From the cell containing the given text, extract its center point as (X, Y) coordinate. 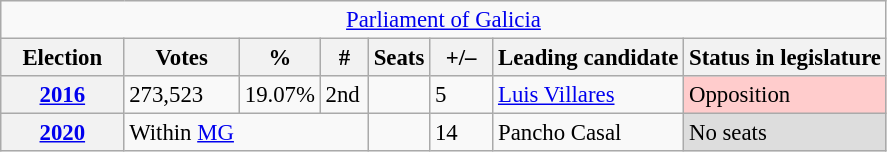
Seats (398, 58)
2nd (344, 95)
Parliament of Galicia (444, 20)
2020 (62, 133)
Within MG (246, 133)
% (280, 58)
Leading candidate (588, 58)
Status in legislature (786, 58)
Votes (182, 58)
Pancho Casal (588, 133)
Luis Villares (588, 95)
273,523 (182, 95)
# (344, 58)
5 (462, 95)
+/– (462, 58)
Election (62, 58)
19.07% (280, 95)
14 (462, 133)
2016 (62, 95)
No seats (786, 133)
Opposition (786, 95)
